Extract the (X, Y) coordinate from the center of the cell holding the provided text.  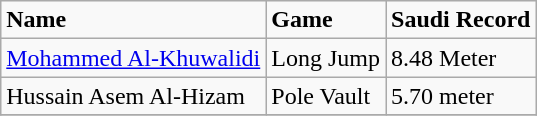
Saudi Record (461, 20)
8.48 Meter (461, 58)
5.70 meter (461, 96)
Game (326, 20)
Long Jump (326, 58)
Pole Vault (326, 96)
Mohammed Al-Khuwalidi (134, 58)
Name (134, 20)
Hussain Asem Al-Hizam (134, 96)
